Scan for the cell matching the given text and deliver its [X, Y] coordinate at center. 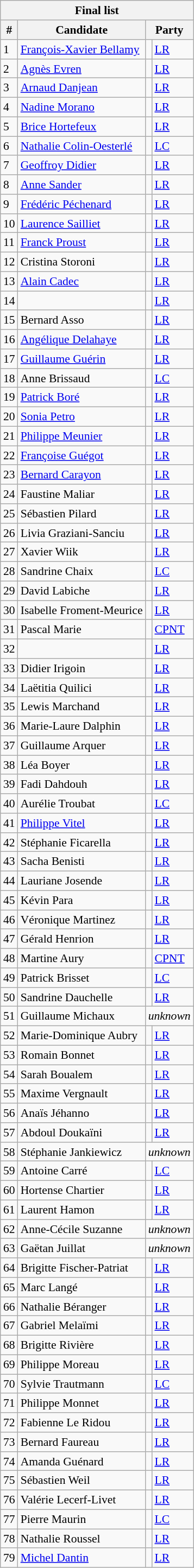
39 [9, 784]
35 [9, 707]
Philippe Moreau [82, 1364]
30 [9, 610]
4 [9, 107]
Gaëtan Juillat [82, 1248]
Valérie Lecerf-Livet [82, 1500]
Sébastien Pilard [82, 514]
37 [9, 745]
Cristina Storoni [82, 262]
33 [9, 668]
20 [9, 416]
Party [170, 30]
Pascal Marie [82, 629]
69 [9, 1364]
19 [9, 397]
Arnaud Danjean [82, 88]
78 [9, 1539]
10 [9, 223]
51 [9, 1016]
Bernard Faureau [82, 1442]
24 [9, 494]
31 [9, 629]
6 [9, 146]
David Labiche [82, 591]
Fabienne Le Ridou [82, 1422]
29 [9, 591]
Martine Aury [82, 958]
Hortense Chartier [82, 1190]
Angélique Delahaye [82, 339]
18 [9, 378]
Sonia Petro [82, 416]
42 [9, 842]
14 [9, 301]
Guillaume Arquer [82, 745]
Franck Proust [82, 243]
17 [9, 359]
Lauriane Josende [82, 881]
21 [9, 436]
77 [9, 1519]
Romain Bonnet [82, 1055]
46 [9, 920]
Michel Dantin [82, 1558]
Guillaume Michaux [82, 1016]
Didier Irigoin [82, 668]
Aurélie Troubat [82, 804]
Geoffroy Didier [82, 165]
71 [9, 1403]
28 [9, 571]
36 [9, 726]
50 [9, 997]
Gabriel Melaïmi [82, 1326]
Anaïs Jéhanno [82, 1113]
Xavier Wiik [82, 552]
Candidate [82, 30]
61 [9, 1210]
49 [9, 978]
67 [9, 1326]
15 [9, 320]
12 [9, 262]
47 [9, 939]
Pierre Maurin [82, 1519]
43 [9, 862]
62 [9, 1229]
Stéphanie Jankiewicz [82, 1152]
Faustine Maliar [82, 494]
Brice Hortefeux [82, 127]
44 [9, 881]
Anne-Cécile Suzanne [82, 1229]
53 [9, 1055]
64 [9, 1268]
Marie-Dominique Aubry [82, 1035]
Isabelle Froment-Meurice [82, 610]
66 [9, 1306]
65 [9, 1287]
22 [9, 456]
Nathalie Colin-Oesterlé [82, 146]
59 [9, 1171]
57 [9, 1133]
60 [9, 1190]
Sacha Benisti [82, 862]
Final list [97, 10]
Kévin Para [82, 900]
Nadine Morano [82, 107]
Philippe Meunier [82, 436]
8 [9, 185]
5 [9, 127]
Marc Langé [82, 1287]
25 [9, 514]
55 [9, 1093]
72 [9, 1422]
34 [9, 687]
Brigitte Rivière [82, 1345]
63 [9, 1248]
48 [9, 958]
Fadi Dahdouh [82, 784]
76 [9, 1500]
26 [9, 533]
79 [9, 1558]
Françoise Guégot [82, 456]
Maxime Vergnault [82, 1093]
Bernard Carayon [82, 475]
27 [9, 552]
Anne Sander [82, 185]
74 [9, 1461]
73 [9, 1442]
Marie-Laure Dalphin [82, 726]
11 [9, 243]
Amanda Guénard [82, 1461]
Anne Brissaud [82, 378]
# [9, 30]
Antoine Carré [82, 1171]
Patrick Brisset [82, 978]
75 [9, 1481]
2 [9, 68]
Stéphanie Ficarella [82, 842]
Agnès Evren [82, 68]
Frédéric Péchenard [82, 204]
Véronique Martinez [82, 920]
Nathalie Roussel [82, 1539]
Lewis Marchand [82, 707]
45 [9, 900]
56 [9, 1113]
40 [9, 804]
Laëtitia Quilici [82, 687]
16 [9, 339]
70 [9, 1384]
Laurence Sailliet [82, 223]
Guillaume Guérin [82, 359]
Gérald Henrion [82, 939]
1 [9, 49]
41 [9, 823]
Alain Cadec [82, 281]
32 [9, 649]
13 [9, 281]
23 [9, 475]
Philippe Monnet [82, 1403]
Abdoul Doukaïni [82, 1133]
Sylvie Trautmann [82, 1384]
Nathalie Béranger [82, 1306]
3 [9, 88]
Philippe Vitel [82, 823]
Patrick Boré [82, 397]
Sandrine Chaix [82, 571]
Laurent Hamon [82, 1210]
Sarah Boualem [82, 1074]
52 [9, 1035]
Léa Boyer [82, 765]
Sandrine Dauchelle [82, 997]
François-Xavier Bellamy [82, 49]
Livia Graziani-Sanciu [82, 533]
58 [9, 1152]
54 [9, 1074]
9 [9, 204]
Sébastien Weil [82, 1481]
7 [9, 165]
68 [9, 1345]
Brigitte Fischer-Patriat [82, 1268]
Bernard Asso [82, 320]
38 [9, 765]
